Determine the [x, y] coordinate at the center of the cell enclosing the given text.  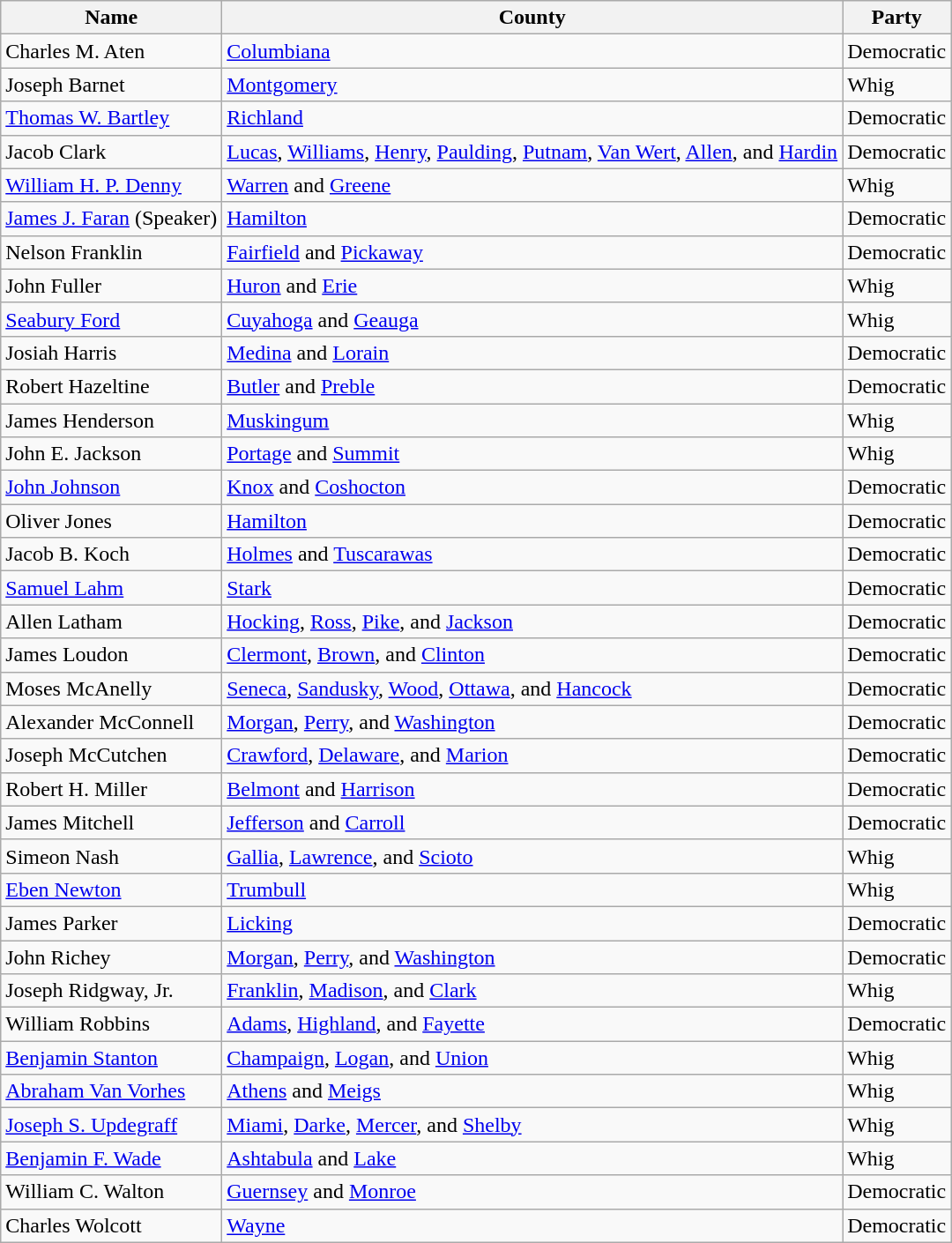
John Richey [111, 956]
Muskingum [532, 421]
Simeon Nash [111, 856]
Stark [532, 588]
Fairfield and Pickaway [532, 252]
Medina and Lorain [532, 353]
Alexander McConnell [111, 722]
Champaign, Logan, and Union [532, 1058]
Jefferson and Carroll [532, 822]
Huron and Erie [532, 286]
James J. Faran (Speaker) [111, 219]
Cuyahoga and Geauga [532, 319]
John Johnson [111, 488]
Knox and Coshocton [532, 488]
John E. Jackson [111, 454]
Benjamin Stanton [111, 1058]
James Parker [111, 923]
William C. Walton [111, 1192]
Wayne [532, 1225]
James Henderson [111, 421]
Lucas, Williams, Henry, Paulding, Putnam, Van Wert, Allen, and Hardin [532, 152]
Columbiana [532, 51]
Hocking, Ross, Pike, and Jackson [532, 621]
John Fuller [111, 286]
Belmont and Harrison [532, 789]
Montgomery [532, 85]
Charles M. Aten [111, 51]
Robert Hazeltine [111, 386]
Butler and Preble [532, 386]
Warren and Greene [532, 185]
Gallia, Lawrence, and Scioto [532, 856]
Joseph S. Updegraff [111, 1125]
Adams, Highland, and Fayette [532, 1024]
Party [897, 18]
Holmes and Tuscarawas [532, 555]
Nelson Franklin [111, 252]
Benjamin F. Wade [111, 1158]
William Robbins [111, 1024]
Name [111, 18]
Joseph Ridgway, Jr. [111, 991]
Jacob B. Koch [111, 555]
Clermont, Brown, and Clinton [532, 655]
Allen Latham [111, 621]
Thomas W. Bartley [111, 118]
Jacob Clark [111, 152]
Crawford, Delaware, and Marion [532, 755]
Trumbull [532, 889]
Moses McAnelly [111, 688]
Eben Newton [111, 889]
Licking [532, 923]
Joseph Barnet [111, 85]
Robert H. Miller [111, 789]
Franklin, Madison, and Clark [532, 991]
County [532, 18]
Guernsey and Monroe [532, 1192]
Seabury Ford [111, 319]
Oliver Jones [111, 521]
Richland [532, 118]
James Loudon [111, 655]
Abraham Van Vorhes [111, 1091]
Josiah Harris [111, 353]
Ashtabula and Lake [532, 1158]
Charles Wolcott [111, 1225]
Joseph McCutchen [111, 755]
Miami, Darke, Mercer, and Shelby [532, 1125]
Seneca, Sandusky, Wood, Ottawa, and Hancock [532, 688]
James Mitchell [111, 822]
Samuel Lahm [111, 588]
Athens and Meigs [532, 1091]
Portage and Summit [532, 454]
William H. P. Denny [111, 185]
